Locate the cell with the specified text and output its (x, y) center coordinate. 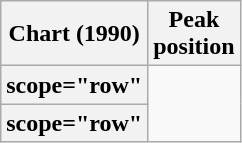
Chart (1990) (74, 34)
Peakposition (194, 34)
